Determine the (X, Y) coordinate at the center of the cell enclosing the given text.  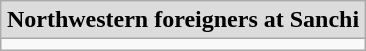
Northwestern foreigners at Sanchi (182, 20)
